Return [x, y] of the center of cell containing provided text 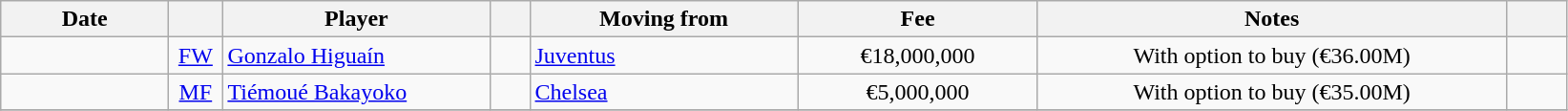
MF [196, 92]
Fee [918, 19]
Gonzalo Higuaín [357, 55]
€5,000,000 [918, 92]
Player [357, 19]
Chelsea [664, 92]
With option to buy (€36.00M) [1271, 55]
Moving from [664, 19]
Tiémoué Bakayoko [357, 92]
With option to buy (€35.00M) [1271, 92]
Date [85, 19]
€18,000,000 [918, 55]
Notes [1271, 19]
Juventus [664, 55]
FW [196, 55]
